Determine the (X, Y) coordinate at the center of the cell enclosing the given text.  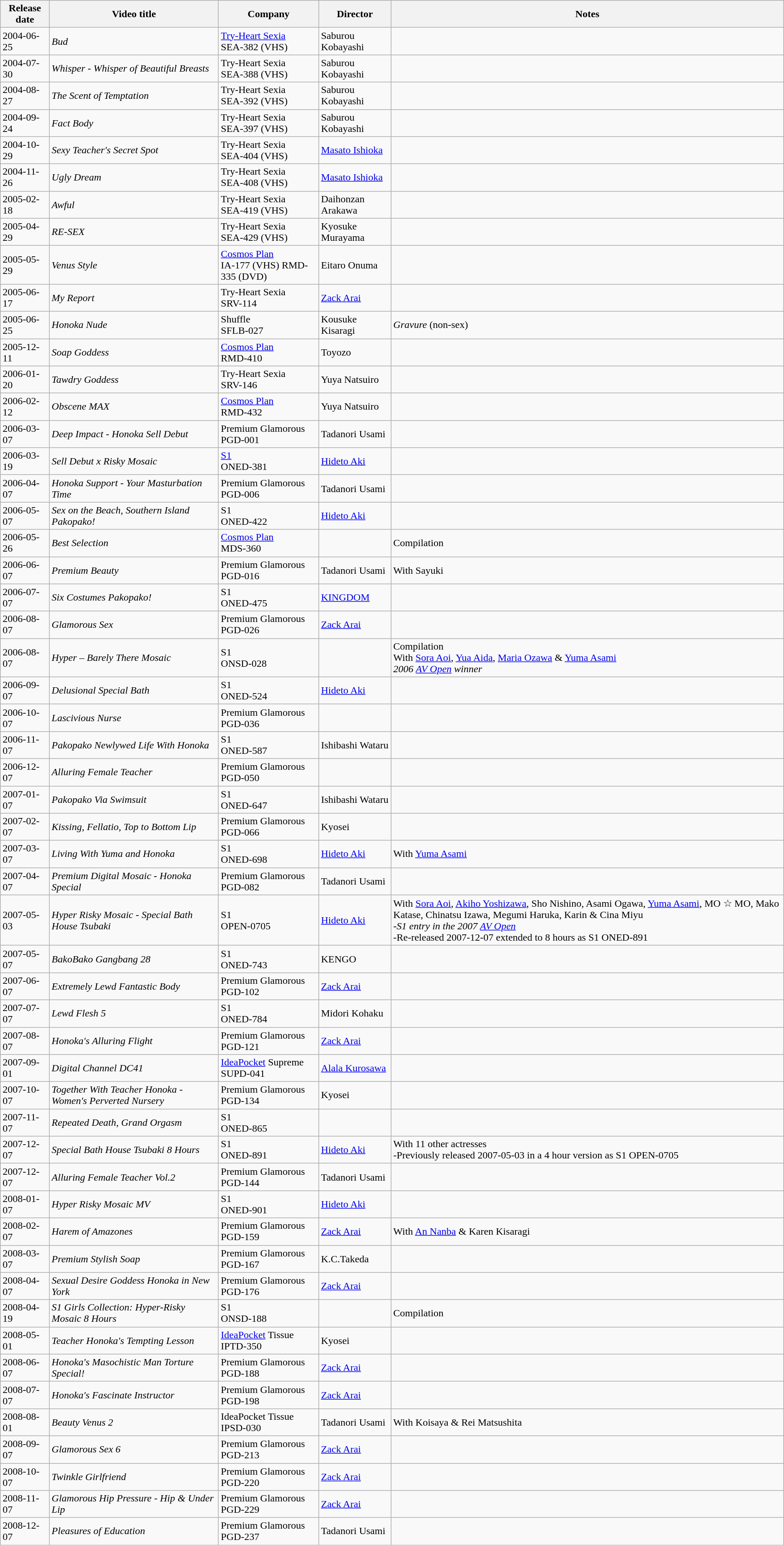
Cosmos PlanRMD-432 (269, 407)
S1ONED-381 (269, 462)
Honoka Nude (134, 325)
2005-06-25 (25, 325)
S1ONED-891 (269, 1150)
Premium GlamorousPGD-036 (269, 718)
Lascivious Nurse (134, 718)
2007-05-07 (25, 959)
Premium GlamorousPGD-188 (269, 1368)
Harem of Amazones (134, 1231)
2006-12-07 (25, 772)
Premium Beauty (134, 570)
Try-Heart SexiaSRV-146 (269, 379)
Daihonzan Arakawa (355, 204)
S1ONED-698 (269, 854)
With An Nanba & Karen Kisaragi (588, 1231)
ShuffleSFLB-027 (269, 325)
S1ONED-784 (269, 1014)
Premium GlamorousPGD-176 (269, 1286)
Premium GlamorousPGD-198 (269, 1395)
Pakopako Newlywed Life With Honoka (134, 745)
2004-07-30 (25, 69)
Try-Heart SexiaSEA-392 (VHS) (269, 95)
2004-10-29 (25, 150)
2008-03-07 (25, 1259)
Try-Heart SexiaSEA-419 (VHS) (269, 204)
Pakopako Via Swimsuit (134, 799)
Best Selection (134, 543)
Sell Debut x Risky Mosaic (134, 462)
Whisper - Whisper of Beautiful Breasts (134, 69)
With Yuma Asami (588, 854)
Awful (134, 204)
Premium GlamorousPGD-026 (269, 625)
BakoBako Gangbang 28 (134, 959)
Try-Heart SexiaSEA-397 (VHS) (269, 123)
Premium GlamorousPGD-016 (269, 570)
Premium GlamorousPGD-144 (269, 1177)
2006-01-20 (25, 379)
S1ONSD-188 (269, 1313)
CompilationWith Sora Aoi, Yua Aida, Maria Ozawa & Yuma Asami2006 AV Open winner (588, 658)
Eitaro Onuma (355, 265)
Director (355, 14)
2008-01-07 (25, 1205)
Ugly Dream (134, 178)
2008-06-07 (25, 1368)
Kyosuke Murayama (355, 232)
Try-Heart SexiaSEA-404 (VHS) (269, 150)
2005-02-18 (25, 204)
Sexual Desire Goddess Honoka in New York (134, 1286)
The Scent of Temptation (134, 95)
Premium GlamorousPGD-066 (269, 827)
Sex on the Beach, Southern Island Pakopako! (134, 516)
S1OPEN-0705 (269, 921)
2007-05-03 (25, 921)
Six Costumes Pakopako! (134, 597)
With 11 other actresses-Previously released 2007-05-03 in a 4 hour version as S1 OPEN-0705 (588, 1150)
Hyper Risky Mosaic - Special Bath House Tsubaki (134, 921)
Hyper Risky Mosaic MV (134, 1205)
Deep Impact - Honoka Sell Debut (134, 434)
2008-10-07 (25, 1477)
S1ONED-901 (269, 1205)
Premium GlamorousPGD-237 (269, 1531)
Alluring Female Teacher (134, 772)
Special Bath House Tsubaki 8 Hours (134, 1150)
2004-06-25 (25, 41)
Soap Goddess (134, 352)
Video title (134, 14)
RE-SEX (134, 232)
Premium GlamorousPGD-006 (269, 488)
2005-12-11 (25, 352)
Glamorous Sex 6 (134, 1449)
2005-05-29 (25, 265)
Lewd Flesh 5 (134, 1014)
2008-08-01 (25, 1422)
S1ONSD-028 (269, 658)
2007-03-07 (25, 854)
2007-07-07 (25, 1014)
Notes (588, 14)
My Report (134, 297)
Premium Stylish Soap (134, 1259)
2006-10-07 (25, 718)
2006-06-07 (25, 570)
2006-02-12 (25, 407)
2005-04-29 (25, 232)
Alala Kurosawa (355, 1068)
2007-08-07 (25, 1040)
2006-05-26 (25, 543)
Kissing, Fellatio, Top to Bottom Lip (134, 827)
2005-06-17 (25, 297)
Teacher Honoka's Tempting Lesson (134, 1340)
Sexy Teacher's Secret Spot (134, 150)
Cosmos PlanIA-177 (VHS) RMD-335 (DVD) (269, 265)
Honoka Support - Your Masturbation Time (134, 488)
Premium GlamorousPGD-082 (269, 881)
2006-11-07 (25, 745)
Midori Kohaku (355, 1014)
S1ONED-647 (269, 799)
With Koisaya & Rei Matsushita (588, 1422)
2006-03-19 (25, 462)
Kousuke Kisaragi (355, 325)
2008-04-19 (25, 1313)
2007-06-07 (25, 986)
2008-05-01 (25, 1340)
2008-04-07 (25, 1286)
KENGO (355, 959)
S1ONED-524 (269, 690)
Premium GlamorousPGD-167 (269, 1259)
S1 Girls Collection: Hyper-Risky Mosaic 8 Hours (134, 1313)
S1ONED-865 (269, 1122)
2006-07-07 (25, 597)
S1ONED-422 (269, 516)
Cosmos PlanMDS-360 (269, 543)
Cosmos PlanRMD-410 (269, 352)
Premium GlamorousPGD-121 (269, 1040)
Premium Digital Mosaic - Honoka Special (134, 881)
Pleasures of Education (134, 1531)
IdeaPocket TissueIPTD-350 (269, 1340)
S1ONED-587 (269, 745)
Digital Channel DC41 (134, 1068)
2007-01-07 (25, 799)
Honoka's Fascinate Instructor (134, 1395)
2008-07-07 (25, 1395)
Gravure (non-sex) (588, 325)
2008-09-07 (25, 1449)
Fact Body (134, 123)
Twinkle Girlfriend (134, 1477)
2004-08-27 (25, 95)
KINGDOM (355, 597)
Venus Style (134, 265)
Alluring Female Teacher Vol.2 (134, 1177)
2006-03-07 (25, 434)
2006-09-07 (25, 690)
Try-Heart SexiaSEA-382 (VHS) (269, 41)
Premium GlamorousPGD-213 (269, 1449)
Glamorous Sex (134, 625)
IdeaPocket TissueIPSD-030 (269, 1422)
Obscene MAX (134, 407)
2008-11-07 (25, 1504)
Premium GlamorousPGD-050 (269, 772)
Premium GlamorousPGD-001 (269, 434)
2007-04-07 (25, 881)
Repeated Death, Grand Orgasm (134, 1122)
Premium GlamorousPGD-134 (269, 1096)
IdeaPocket Supreme SUPD-041 (269, 1068)
2006-04-07 (25, 488)
Together With Teacher Honoka - Women's Perverted Nursery (134, 1096)
Premium GlamorousPGD-229 (269, 1504)
Company (269, 14)
Release date (25, 14)
Glamorous Hip Pressure - Hip & Under Lip (134, 1504)
2004-09-24 (25, 123)
Honoka's Alluring Flight (134, 1040)
Premium GlamorousPGD-220 (269, 1477)
Try-Heart SexiaSEA-429 (VHS) (269, 232)
S1ONED-475 (269, 597)
With Sayuki (588, 570)
S1ONED-743 (269, 959)
Toyozo (355, 352)
Extremely Lewd Fantastic Body (134, 986)
2007-02-07 (25, 827)
Try-Heart SexiaSEA-408 (VHS) (269, 178)
Living With Yuma and Honoka (134, 854)
2008-02-07 (25, 1231)
Premium GlamorousPGD-159 (269, 1231)
Delusional Special Bath (134, 690)
2004-11-26 (25, 178)
Bud (134, 41)
2006-05-07 (25, 516)
2007-10-07 (25, 1096)
Try-Heart SexiaSEA-388 (VHS) (269, 69)
2007-11-07 (25, 1122)
2008-12-07 (25, 1531)
Premium GlamorousPGD-102 (269, 986)
Try-Heart SexiaSRV-114 (269, 297)
K.C.Takeda (355, 1259)
Hyper – Barely There Mosaic (134, 658)
Beauty Venus 2 (134, 1422)
Tawdry Goddess (134, 379)
Honoka's Masochistic Man Torture Special! (134, 1368)
2007-09-01 (25, 1068)
